Find where the given text appears and provide that cell's center as (x, y) coordinate. 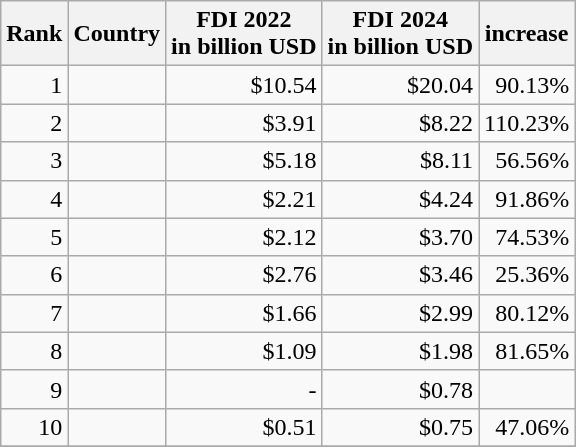
$0.78 (400, 389)
- (244, 389)
25.36% (527, 275)
$4.24 (400, 199)
FDI 2022 in billion USD (244, 34)
7 (34, 313)
1 (34, 85)
$1.09 (244, 351)
8 (34, 351)
47.06% (527, 427)
9 (34, 389)
$8.11 (400, 161)
$3.46 (400, 275)
FDI 2024 in billion USD (400, 34)
Country (117, 34)
5 (34, 237)
74.53% (527, 237)
$0.51 (244, 427)
80.12% (527, 313)
56.56% (527, 161)
$1.66 (244, 313)
$8.22 (400, 123)
$2.99 (400, 313)
6 (34, 275)
increase (527, 34)
$1.98 (400, 351)
$2.12 (244, 237)
$10.54 (244, 85)
$2.76 (244, 275)
$5.18 (244, 161)
110.23% (527, 123)
$20.04 (400, 85)
10 (34, 427)
$3.91 (244, 123)
81.65% (527, 351)
91.86% (527, 199)
90.13% (527, 85)
2 (34, 123)
$0.75 (400, 427)
4 (34, 199)
3 (34, 161)
$3.70 (400, 237)
Rank (34, 34)
$2.21 (244, 199)
